Return (x, y) of the center of cell containing provided text 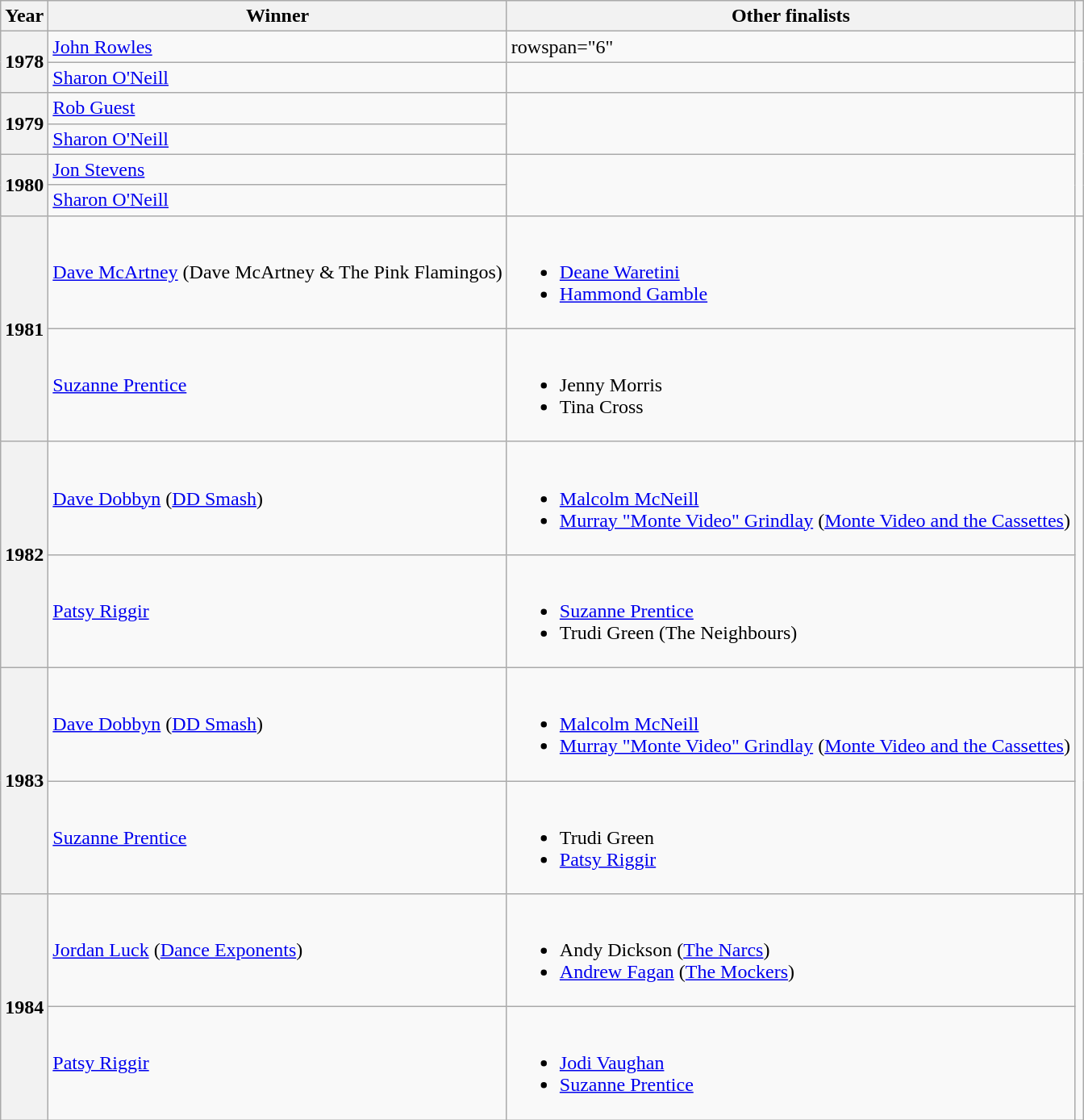
Rob Guest (277, 108)
Trudi GreenPatsy Riggir (790, 838)
rowspan="6" (790, 47)
Jon Stevens (277, 169)
Jenny MorrisTina Cross (790, 385)
Deane WaretiniHammond Gamble (790, 272)
Dave McArtney (Dave McArtney & The Pink Flamingos) (277, 272)
Suzanne PrenticeTrudi Green (The Neighbours) (790, 611)
Jordan Luck (Dance Exponents) (277, 951)
1981 (24, 328)
1982 (24, 554)
Jodi VaughanSuzanne Prentice (790, 1064)
1980 (24, 185)
Winner (277, 16)
Other finalists (790, 16)
Andy Dickson (The Narcs)Andrew Fagan (The Mockers) (790, 951)
1978 (24, 62)
1979 (24, 123)
1983 (24, 780)
Year (24, 16)
John Rowles (277, 47)
1984 (24, 1007)
